Scan for the cell matching the given text and deliver its (x, y) coordinate at center. 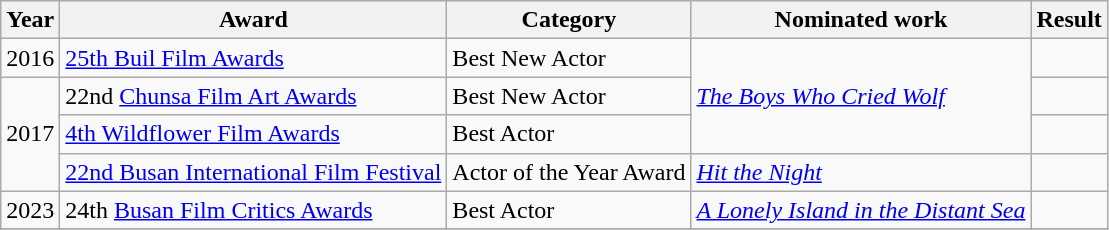
2023 (30, 210)
Nominated work (861, 20)
22nd Busan International Film Festival (254, 172)
Result (1069, 20)
A Lonely Island in the Distant Sea (861, 210)
2017 (30, 134)
Award (254, 20)
2016 (30, 58)
22nd Chunsa Film Art Awards (254, 96)
Year (30, 20)
Hit the Night (861, 172)
25th Buil Film Awards (254, 58)
4th Wildflower Film Awards (254, 134)
The Boys Who Cried Wolf (861, 96)
24th Busan Film Critics Awards (254, 210)
Actor of the Year Award (569, 172)
Category (569, 20)
